Determine the [X, Y] coordinate at the center of the cell enclosing the given text.  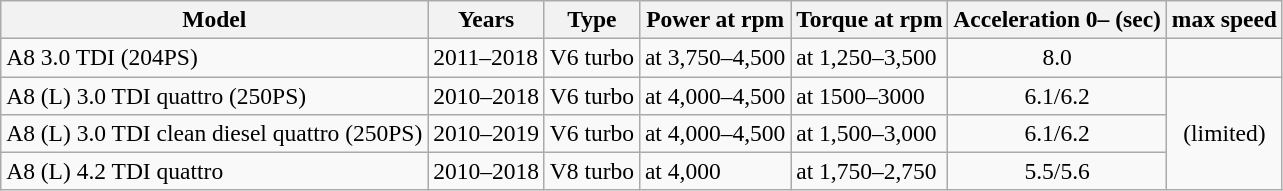
8.0 [1057, 57]
Type [592, 19]
2010–2019 [486, 133]
max speed [1224, 19]
A8 3.0 TDI (204PS) [214, 57]
5.5/5.6 [1057, 171]
at 1500–3000 [870, 95]
at 1,750–2,750 [870, 171]
at 4,000 [714, 171]
V8 turbo [592, 171]
Torque at rpm [870, 19]
A8 (L) 3.0 TDI clean diesel quattro (250PS) [214, 133]
at 3,750–4,500 [714, 57]
at 1,250–3,500 [870, 57]
Acceleration 0– (sec) [1057, 19]
(limited) [1224, 133]
Years [486, 19]
2011–2018 [486, 57]
at 1,500–3,000 [870, 133]
Model [214, 19]
Power at rpm [714, 19]
A8 (L) 4.2 TDI quattro [214, 171]
A8 (L) 3.0 TDI quattro (250PS) [214, 95]
